Find where the given text appears and provide that cell's center as [x, y] coordinate. 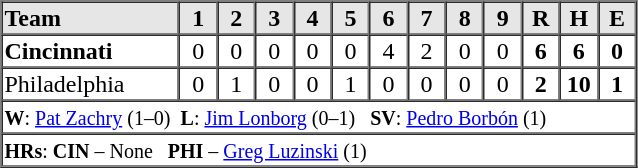
5 [350, 18]
Cincinnati [91, 50]
W: Pat Zachry (1–0) L: Jim Lonborg (0–1) SV: Pedro Borbón (1) [319, 116]
3 [274, 18]
E [617, 18]
R [541, 18]
9 [503, 18]
H [579, 18]
8 [465, 18]
HRs: CIN – None PHI – Greg Luzinski (1) [319, 150]
10 [579, 84]
Team [91, 18]
Philadelphia [91, 84]
7 [427, 18]
